Locate the cell with the specified text and output its (x, y) center coordinate. 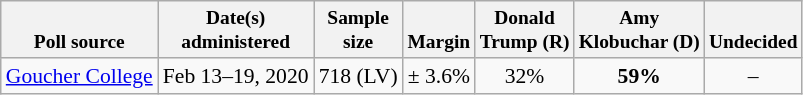
Date(s)administered (236, 30)
AmyKlobuchar (D) (639, 30)
Margin (439, 30)
Poll source (80, 30)
± 3.6% (439, 76)
718 (LV) (358, 76)
59% (639, 76)
– (753, 76)
Goucher College (80, 76)
DonaldTrump (R) (524, 30)
Samplesize (358, 30)
Feb 13–19, 2020 (236, 76)
32% (524, 76)
Undecided (753, 30)
